Output the (X, Y) coordinate of the center of the cell containing the given text.  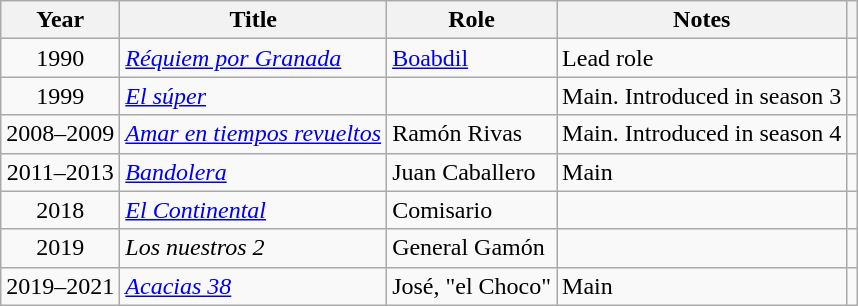
2019–2021 (60, 286)
2018 (60, 210)
2008–2009 (60, 134)
2019 (60, 248)
El súper (254, 96)
Title (254, 20)
Main. Introduced in season 3 (702, 96)
Comisario (472, 210)
Bandolera (254, 172)
1999 (60, 96)
Notes (702, 20)
El Continental (254, 210)
Main. Introduced in season 4 (702, 134)
Ramón Rivas (472, 134)
Year (60, 20)
Réquiem por Granada (254, 58)
General Gamón (472, 248)
Juan Caballero (472, 172)
2011–2013 (60, 172)
Los nuestros 2 (254, 248)
Boabdil (472, 58)
Lead role (702, 58)
Acacias 38 (254, 286)
1990 (60, 58)
Amar en tiempos revueltos (254, 134)
José, "el Choco" (472, 286)
Role (472, 20)
